Detect which cell encompasses the target text, then output its [x, y] center coordinate. 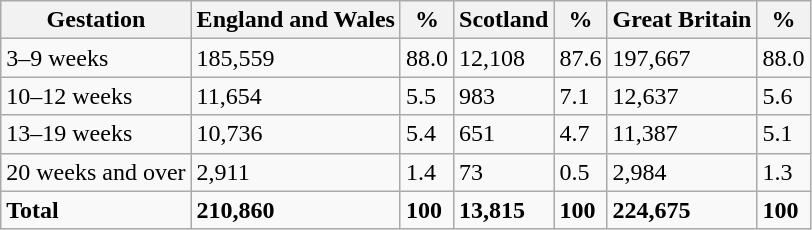
13–19 weeks [96, 134]
0.5 [580, 172]
13,815 [504, 210]
5.4 [426, 134]
224,675 [682, 210]
1.4 [426, 172]
185,559 [296, 58]
983 [504, 96]
73 [504, 172]
12,108 [504, 58]
5.1 [784, 134]
Great Britain [682, 20]
4.7 [580, 134]
20 weeks and over [96, 172]
5.5 [426, 96]
10,736 [296, 134]
651 [504, 134]
2,911 [296, 172]
1.3 [784, 172]
11,654 [296, 96]
England and Wales [296, 20]
Gestation [96, 20]
87.6 [580, 58]
197,667 [682, 58]
11,387 [682, 134]
10–12 weeks [96, 96]
5.6 [784, 96]
Total [96, 210]
210,860 [296, 210]
3–9 weeks [96, 58]
7.1 [580, 96]
Scotland [504, 20]
2,984 [682, 172]
12,637 [682, 96]
